Locate the cell with the specified text and output its (X, Y) center coordinate. 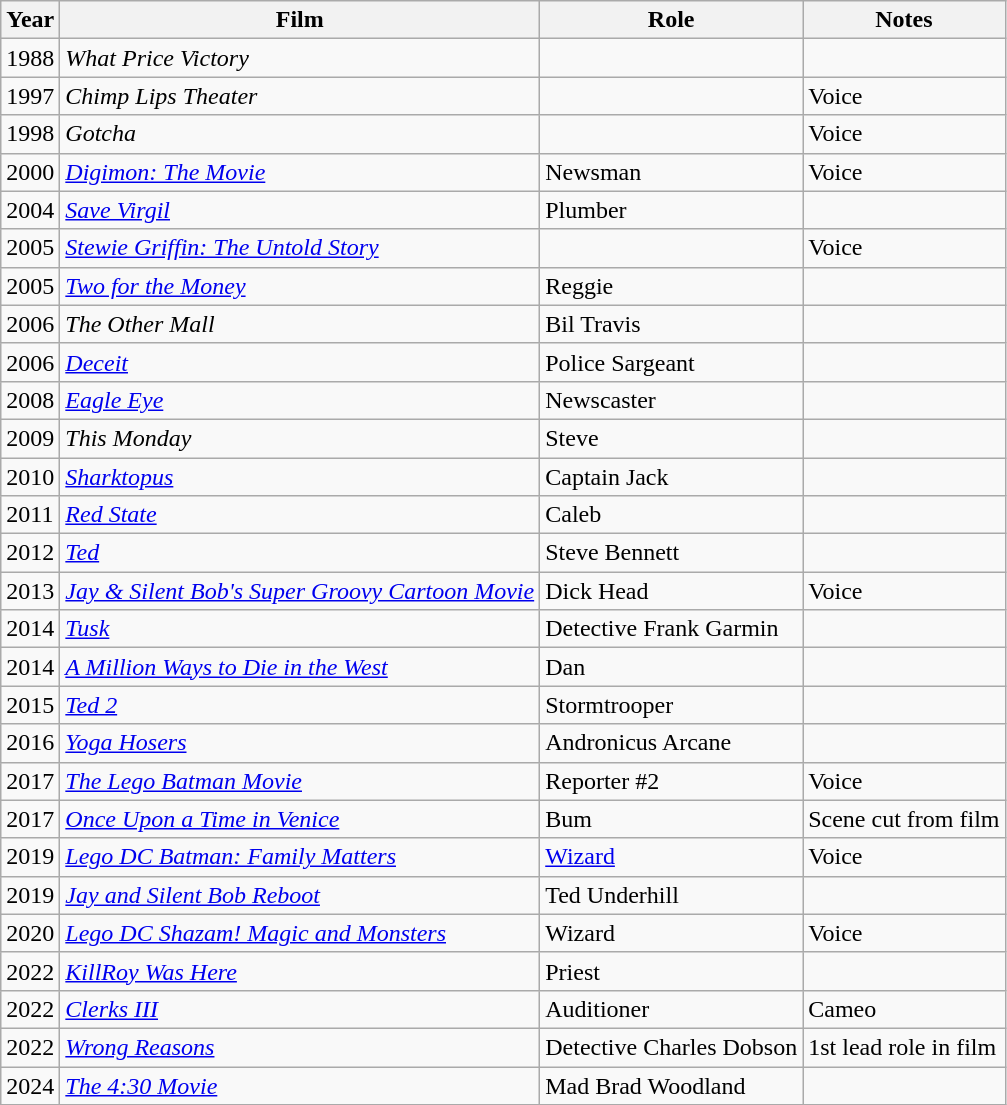
Dick Head (672, 591)
Reporter #2 (672, 781)
Save Virgil (300, 210)
Ted 2 (300, 705)
Deceit (300, 362)
Police Sargeant (672, 362)
2009 (30, 438)
Captain Jack (672, 477)
2015 (30, 705)
Detective Charles Dobson (672, 1047)
Role (672, 20)
1998 (30, 134)
Red State (300, 515)
Eagle Eye (300, 400)
KillRoy Was Here (300, 971)
Newsman (672, 172)
Mad Brad Woodland (672, 1085)
1st lead role in film (904, 1047)
2020 (30, 933)
Bil Travis (672, 324)
2004 (30, 210)
Year (30, 20)
Steve (672, 438)
Steve Bennett (672, 553)
Yoga Hosers (300, 743)
1997 (30, 96)
2013 (30, 591)
Gotcha (300, 134)
Jay and Silent Bob Reboot (300, 895)
Auditioner (672, 1009)
2024 (30, 1085)
Sharktopus (300, 477)
Lego DC Shazam! Magic and Monsters (300, 933)
What Price Victory (300, 58)
Once Upon a Time in Venice (300, 819)
Lego DC Batman: Family Matters (300, 857)
2008 (30, 400)
Scene cut from film (904, 819)
Clerks III (300, 1009)
Cameo (904, 1009)
Plumber (672, 210)
Film (300, 20)
The Lego Batman Movie (300, 781)
Digimon: The Movie (300, 172)
A Million Ways to Die in the West (300, 667)
2016 (30, 743)
Newscaster (672, 400)
Jay & Silent Bob's Super Groovy Cartoon Movie (300, 591)
Andronicus Arcane (672, 743)
2012 (30, 553)
The 4:30 Movie (300, 1085)
This Monday (300, 438)
The Other Mall (300, 324)
Stewie Griffin: The Untold Story (300, 248)
Notes (904, 20)
2011 (30, 515)
Chimp Lips Theater (300, 96)
Priest (672, 971)
Stormtrooper (672, 705)
Ted (300, 553)
2000 (30, 172)
Dan (672, 667)
Wrong Reasons (300, 1047)
Caleb (672, 515)
Ted Underhill (672, 895)
2010 (30, 477)
1988 (30, 58)
Tusk (300, 629)
Reggie (672, 286)
Bum (672, 819)
Two for the Money (300, 286)
Detective Frank Garmin (672, 629)
